Scan for the cell matching the given text and deliver its (X, Y) coordinate at center. 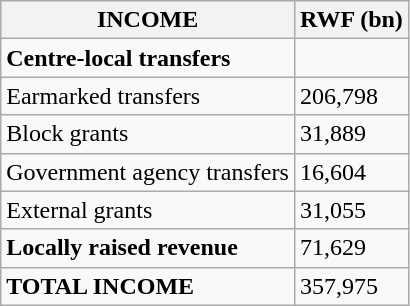
Centre-local transfers (148, 58)
Locally raised revenue (148, 248)
INCOME (148, 20)
71,629 (351, 248)
206,798 (351, 96)
External grants (148, 210)
TOTAL INCOME (148, 286)
357,975 (351, 286)
Government agency transfers (148, 172)
31,889 (351, 134)
16,604 (351, 172)
Block grants (148, 134)
Earmarked transfers (148, 96)
RWF (bn) (351, 20)
31,055 (351, 210)
